Identify which cell holds the provided text, then report its [x, y] central coordinate. 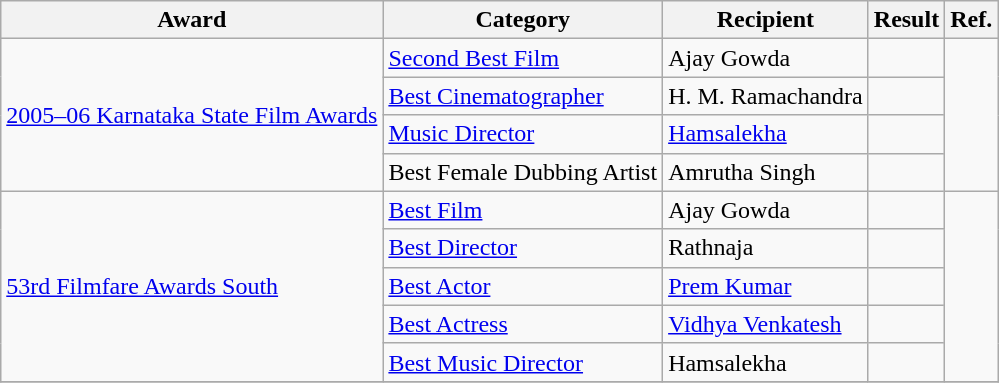
Best Actress [523, 324]
Vidhya Venkatesh [766, 324]
Ref. [972, 20]
Result [906, 20]
Rathnaja [766, 248]
Best Music Director [523, 362]
Category [523, 20]
H. M. Ramachandra [766, 96]
Best Actor [523, 286]
Award [192, 20]
53rd Filmfare Awards South [192, 286]
Best Cinematographer [523, 96]
Best Director [523, 248]
Best Film [523, 210]
Recipient [766, 20]
2005–06 Karnataka State Film Awards [192, 115]
Second Best Film [523, 58]
Amrutha Singh [766, 172]
Best Female Dubbing Artist [523, 172]
Prem Kumar [766, 286]
Music Director [523, 134]
